For the text-containing cell, return its midpoint in [X, Y] coordinate format. 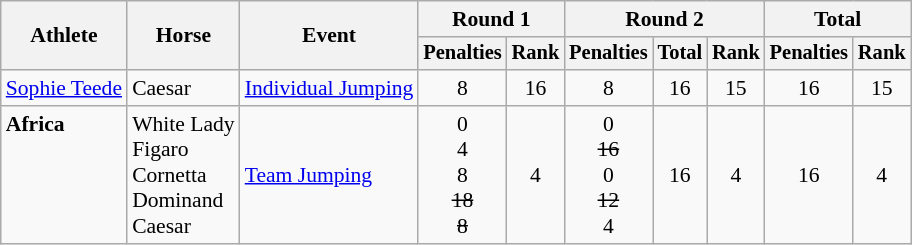
Athlete [64, 36]
0160124 [608, 175]
Round 1 [491, 19]
Round 2 [664, 19]
Sophie Teede [64, 88]
Individual Jumping [330, 88]
Horse [184, 36]
White LadyFigaroCornettaDominandCaesar [184, 175]
Africa [64, 175]
Caesar [184, 88]
Team Jumping [330, 175]
048188 [462, 175]
Event [330, 36]
